Determine the (X, Y) coordinate at the center of the cell enclosing the given text.  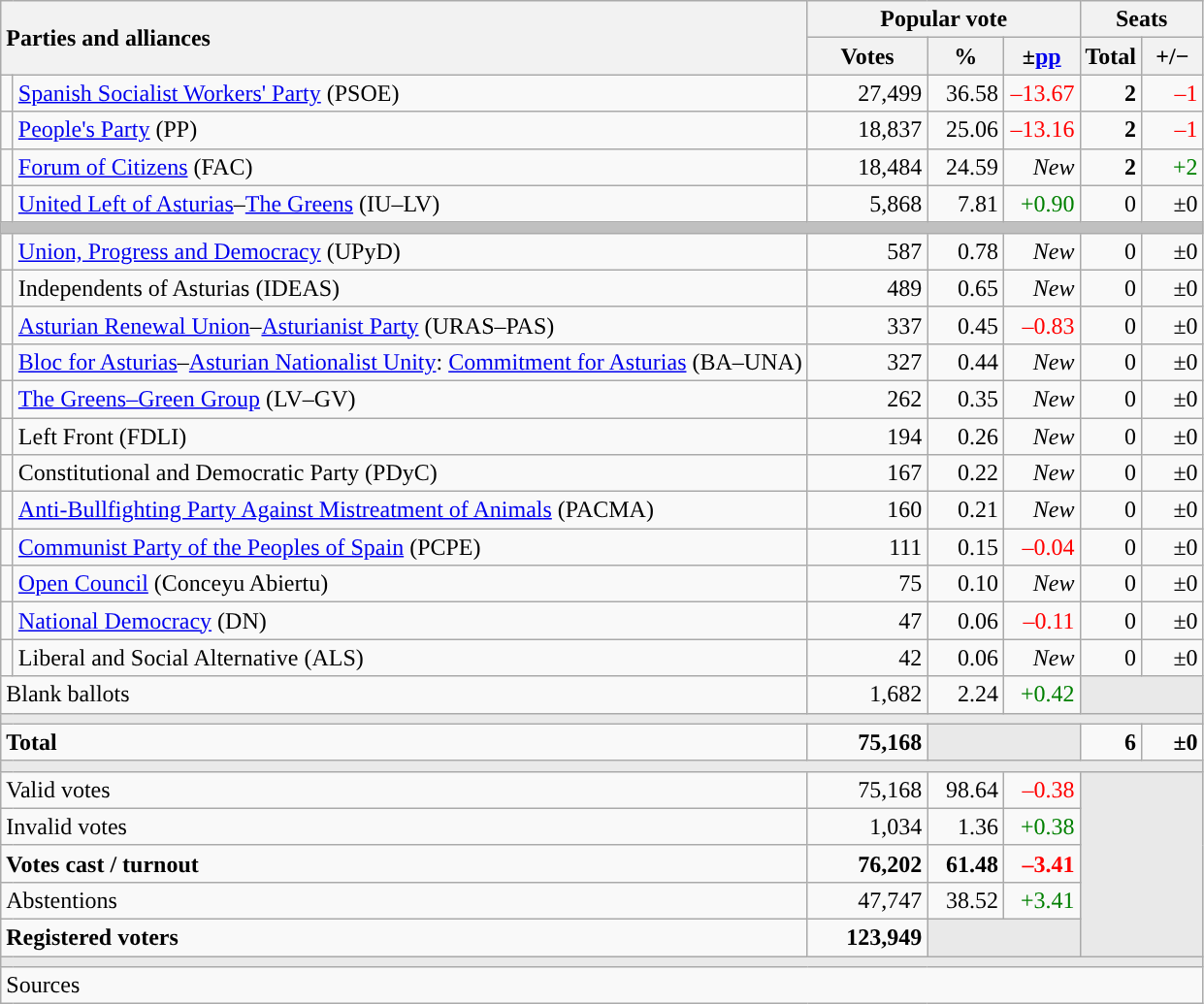
–13.16 (1042, 130)
+0.90 (1042, 204)
6 (1111, 742)
1,682 (867, 695)
36.58 (966, 93)
Sources (602, 986)
–0.11 (1042, 621)
76,202 (867, 863)
United Left of Asturias–The Greens (IU–LV) (409, 204)
+/− (1173, 56)
The Greens–Green Group (LV–GV) (409, 399)
111 (867, 547)
5,868 (867, 204)
–0.04 (1042, 547)
Bloc for Asturias–Asturian Nationalist Unity: Commitment for Asturias (BA–UNA) (409, 362)
Abstentions (405, 900)
1.36 (966, 826)
+0.38 (1042, 826)
Registered voters (405, 937)
0.35 (966, 399)
123,949 (867, 937)
18,837 (867, 130)
18,484 (867, 167)
38.52 (966, 900)
+0.42 (1042, 695)
25.06 (966, 130)
262 (867, 399)
587 (867, 251)
0.21 (966, 510)
Asturian Renewal Union–Asturianist Party (URAS–PAS) (409, 325)
Valid votes (405, 790)
7.81 (966, 204)
Votes cast / turnout (405, 863)
Liberal and Social Alternative (ALS) (409, 658)
0.26 (966, 436)
1,034 (867, 826)
Spanish Socialist Workers' Party (PSOE) (409, 93)
Popular vote (943, 19)
61.48 (966, 863)
0.22 (966, 473)
–3.41 (1042, 863)
98.64 (966, 790)
People's Party (PP) (409, 130)
327 (867, 362)
+2 (1173, 167)
Communist Party of the Peoples of Spain (PCPE) (409, 547)
0.45 (966, 325)
Parties and alliances (405, 38)
–0.83 (1042, 325)
Forum of Citizens (FAC) (409, 167)
2.24 (966, 695)
±pp (1042, 56)
Left Front (FDLI) (409, 436)
Votes (867, 56)
337 (867, 325)
–0.38 (1042, 790)
–13.67 (1042, 93)
160 (867, 510)
Constitutional and Democratic Party (PDyC) (409, 473)
0.15 (966, 547)
489 (867, 288)
Invalid votes (405, 826)
0.65 (966, 288)
Seats (1141, 19)
0.10 (966, 584)
194 (867, 436)
Union, Progress and Democracy (UPyD) (409, 251)
47,747 (867, 900)
% (966, 56)
0.78 (966, 251)
75 (867, 584)
Blank ballots (405, 695)
47 (867, 621)
24.59 (966, 167)
0.44 (966, 362)
National Democracy (DN) (409, 621)
Independents of Asturias (IDEAS) (409, 288)
Anti-Bullfighting Party Against Mistreatment of Animals (PACMA) (409, 510)
167 (867, 473)
27,499 (867, 93)
Open Council (Conceyu Abiertu) (409, 584)
42 (867, 658)
+3.41 (1042, 900)
